For the text-containing cell, return its midpoint in (x, y) coordinate format. 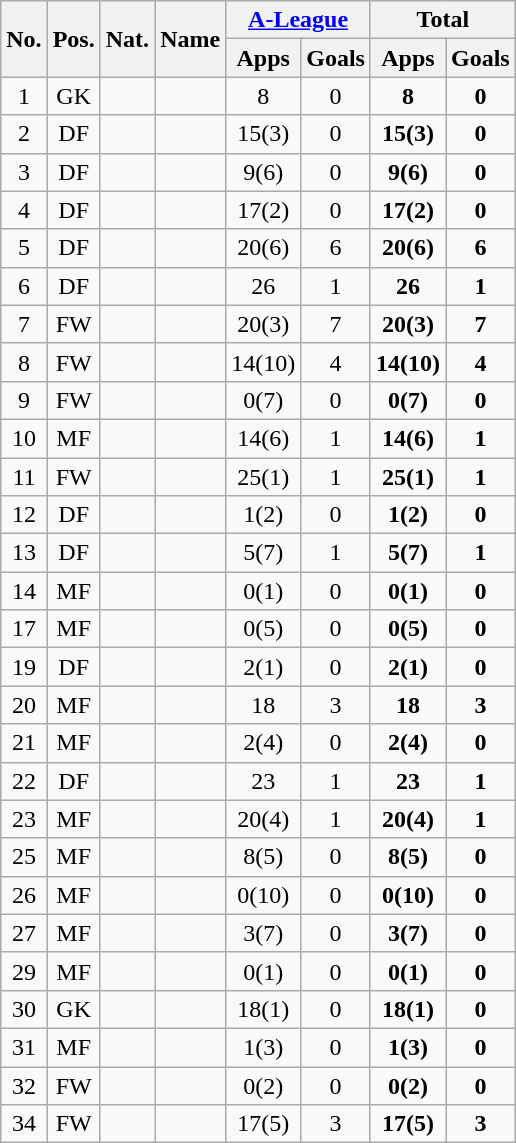
Pos. (74, 39)
32 (24, 1085)
A-League (298, 20)
21 (24, 743)
13 (24, 553)
9 (24, 400)
29 (24, 971)
19 (24, 667)
5 (24, 248)
14 (24, 591)
Nat. (127, 39)
2 (24, 134)
22 (24, 781)
20 (24, 705)
12 (24, 515)
30 (24, 1009)
31 (24, 1047)
No. (24, 39)
10 (24, 438)
17 (24, 629)
Name (190, 39)
27 (24, 933)
Total (442, 20)
11 (24, 477)
34 (24, 1124)
25 (24, 857)
